Identify which cell holds the provided text, then report its [X, Y] central coordinate. 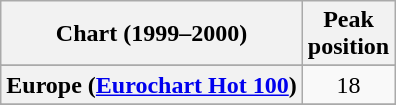
18 [348, 85]
Chart (1999–2000) [152, 34]
Europe (Eurochart Hot 100) [152, 85]
Peakposition [348, 34]
